Search for the cell housing the specified text and yield its (X, Y) center coordinate. 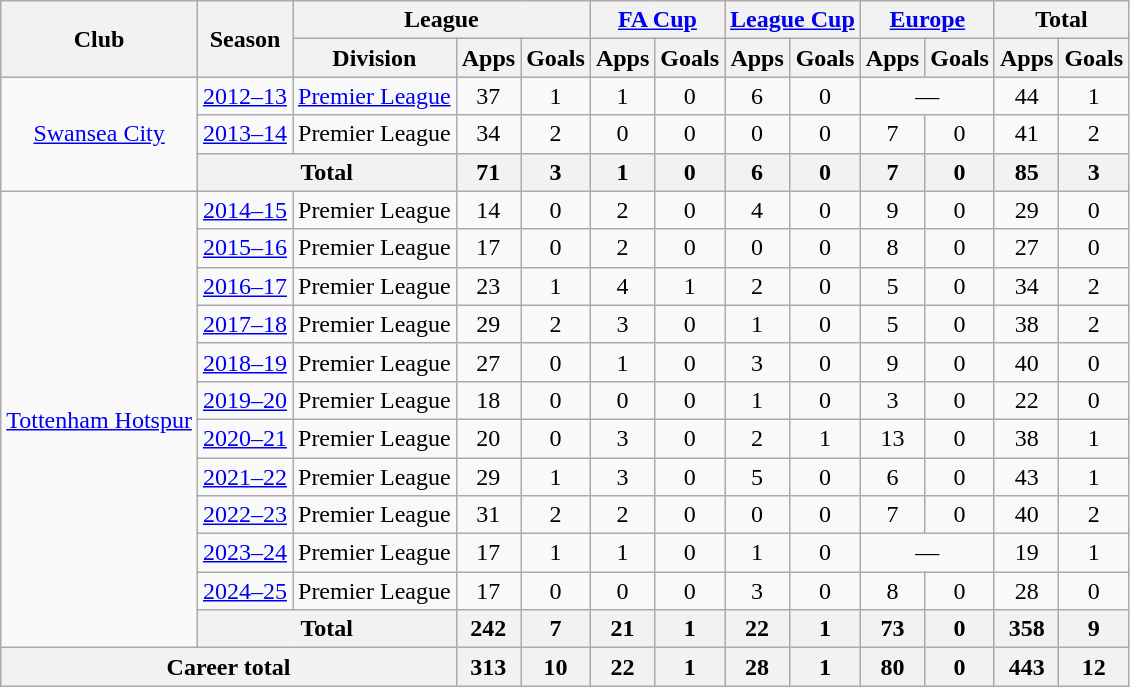
2012–13 (244, 96)
Europe (927, 20)
Career total (228, 667)
313 (488, 667)
2021–22 (244, 477)
41 (1026, 134)
14 (488, 210)
2018–19 (244, 362)
Tottenham Hotspur (100, 420)
13 (892, 438)
2019–20 (244, 400)
FA Cup (657, 20)
12 (1094, 667)
21 (622, 629)
2023–24 (244, 553)
League (441, 20)
85 (1026, 172)
80 (892, 667)
242 (488, 629)
23 (488, 286)
18 (488, 400)
2013–14 (244, 134)
Swansea City (100, 134)
Division (374, 58)
2016–17 (244, 286)
2024–25 (244, 591)
20 (488, 438)
League Cup (793, 20)
73 (892, 629)
2014–15 (244, 210)
2017–18 (244, 324)
2015–16 (244, 248)
2022–23 (244, 515)
10 (556, 667)
Season (244, 39)
31 (488, 515)
443 (1026, 667)
19 (1026, 553)
37 (488, 96)
358 (1026, 629)
44 (1026, 96)
2020–21 (244, 438)
Club (100, 39)
43 (1026, 477)
71 (488, 172)
